Return the [x, y] coordinate for the center point of the cell that contains the specified text.  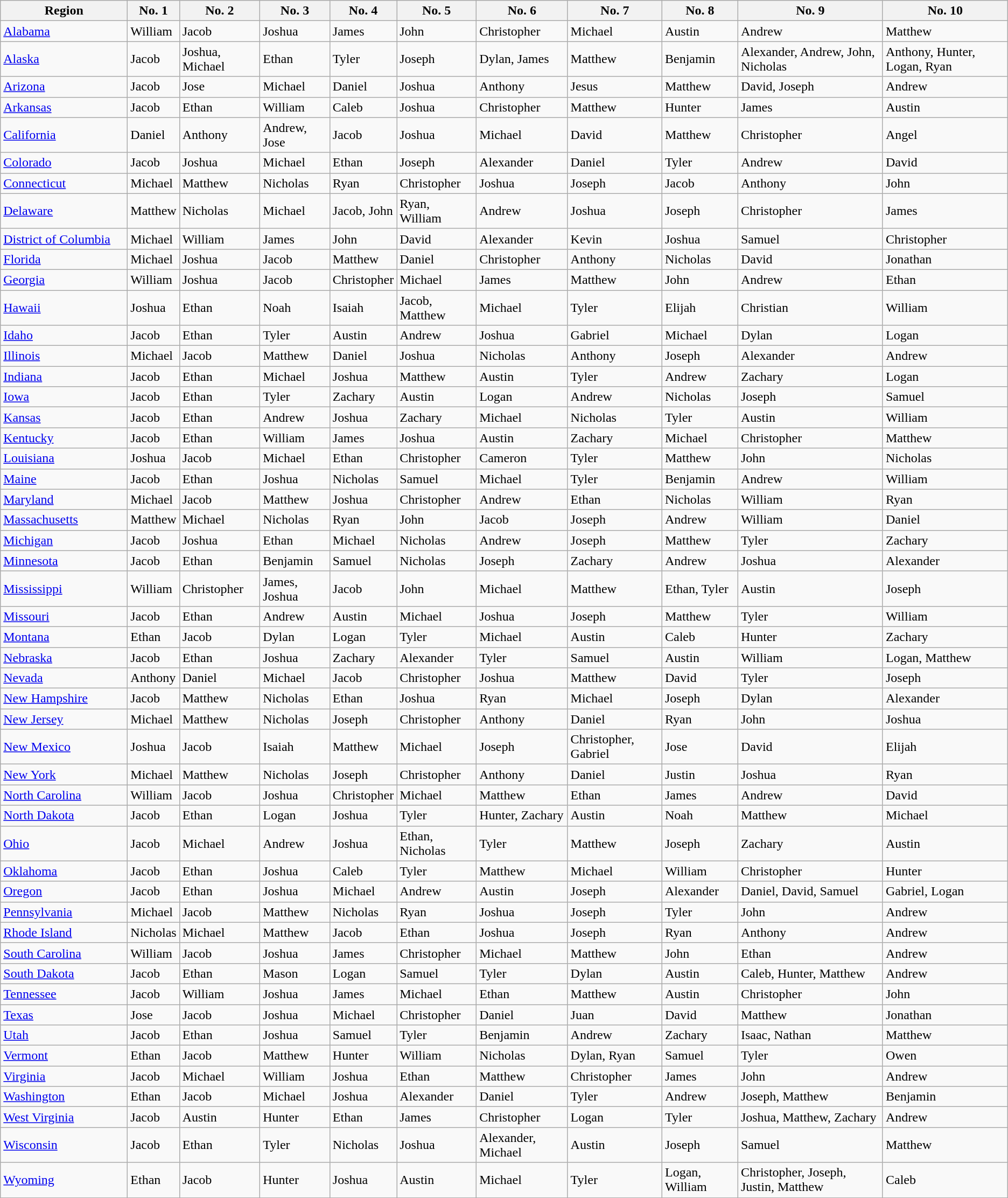
Joshua, Michael [220, 59]
Alaska [64, 59]
Tennessee [64, 994]
Owen [945, 1056]
Mason [295, 973]
Connecticut [64, 183]
Anthony, Hunter, Logan, Ryan [945, 59]
Indiana [64, 377]
North Carolina [64, 795]
Jacob, John [363, 211]
Gabriel, Logan [945, 891]
California [64, 135]
No. 2 [220, 11]
Oregon [64, 891]
Delaware [64, 211]
Maine [64, 479]
No. 10 [945, 11]
Hunter, Zachary [522, 816]
Virginia [64, 1076]
No. 6 [522, 11]
District of Columbia [64, 239]
New Jersey [64, 719]
Jacob, Matthew [437, 307]
No. 1 [153, 11]
Montana [64, 637]
No. 3 [295, 11]
Rhode Island [64, 932]
North Dakota [64, 816]
Nevada [64, 678]
Ryan, William [437, 211]
James, Joshua [295, 588]
Logan, Matthew [945, 658]
Florida [64, 259]
Angel [945, 135]
Caleb, Hunter, Matthew [810, 973]
Cameron [522, 458]
South Carolina [64, 953]
Christopher, Gabriel [615, 747]
Jesus [615, 87]
Alexander, Michael [522, 1145]
No. 9 [810, 11]
Pennsylvania [64, 912]
Juan [615, 1014]
New Hampshire [64, 699]
Mississippi [64, 588]
Daniel, David, Samuel [810, 891]
West Virginia [64, 1117]
Isaac, Nathan [810, 1035]
Ethan, Tyler [700, 588]
Minnesota [64, 561]
No. 8 [700, 11]
Maryland [64, 499]
Wyoming [64, 1180]
New Mexico [64, 747]
Michigan [64, 540]
Ethan, Nicholas [437, 844]
Justin [700, 775]
Ohio [64, 844]
Andrew, Jose [295, 135]
Illinois [64, 356]
Kentucky [64, 438]
Utah [64, 1035]
Christian [810, 307]
Missouri [64, 616]
Colorado [64, 163]
No. 5 [437, 11]
Washington [64, 1097]
Dylan, Ryan [615, 1056]
Christopher, Joseph, Justin, Matthew [810, 1180]
Dylan, James [522, 59]
Joshua, Matthew, Zachary [810, 1117]
No. 7 [615, 11]
Joseph, Matthew [810, 1097]
Arizona [64, 87]
Arkansas [64, 107]
Gabriel [615, 336]
David, Joseph [810, 87]
New York [64, 775]
Alexander, Andrew, John, Nicholas [810, 59]
Logan, William [700, 1180]
Kevin [615, 239]
South Dakota [64, 973]
Region [64, 11]
Hawaii [64, 307]
Vermont [64, 1056]
Louisiana [64, 458]
Oklahoma [64, 871]
Wisconsin [64, 1145]
Kansas [64, 417]
No. 4 [363, 11]
Iowa [64, 397]
Massachusetts [64, 520]
Nebraska [64, 658]
Texas [64, 1014]
Idaho [64, 336]
Georgia [64, 280]
Alabama [64, 31]
